Provide the (x, y) coordinate of the cell's center where the given text is located.  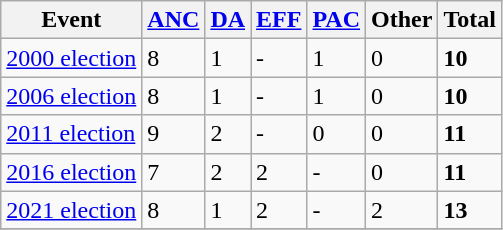
9 (174, 134)
Total (470, 20)
PAC (336, 20)
EFF (279, 20)
Other (402, 20)
Event (72, 20)
2011 election (72, 134)
2021 election (72, 210)
2016 election (72, 172)
DA (228, 20)
2006 election (72, 96)
13 (470, 210)
ANC (174, 20)
2000 election (72, 58)
7 (174, 172)
